Identify which cell holds the provided text, then report its (X, Y) central coordinate. 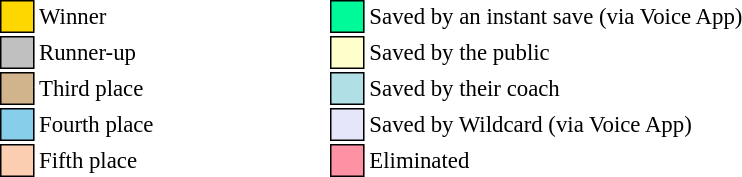
Winner (96, 16)
Third place (96, 88)
Fifth place (96, 160)
Runner-up (96, 52)
Fourth place (96, 124)
